Return (X, Y) of the center of cell containing provided text 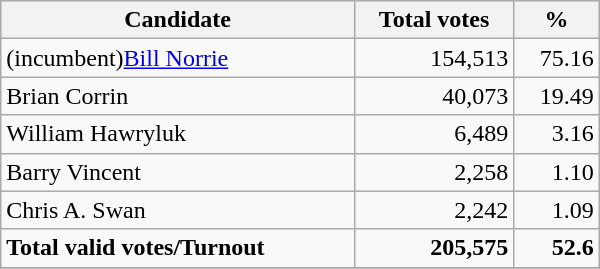
% (556, 20)
Candidate (178, 20)
75.16 (556, 58)
1.09 (556, 210)
40,073 (434, 96)
205,575 (434, 248)
6,489 (434, 134)
154,513 (434, 58)
52.6 (556, 248)
2,242 (434, 210)
2,258 (434, 172)
(incumbent)Bill Norrie (178, 58)
Total valid votes/Turnout (178, 248)
1.10 (556, 172)
19.49 (556, 96)
Chris A. Swan (178, 210)
Barry Vincent (178, 172)
Brian Corrin (178, 96)
William Hawryluk (178, 134)
3.16 (556, 134)
Total votes (434, 20)
